Capture the cell that displays the provided text and extract its [x, y] central coordinate. 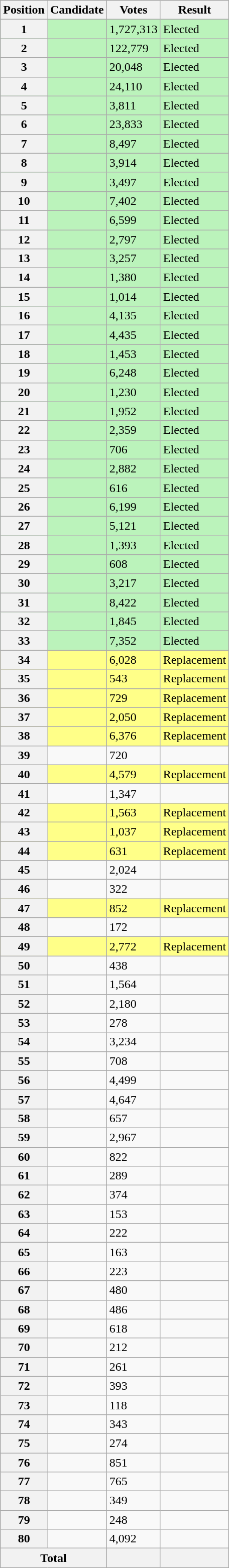
36 [24, 698]
349 [134, 1501]
3,234 [134, 1042]
23 [24, 449]
6,028 [134, 660]
78 [24, 1501]
59 [24, 1137]
1,952 [134, 411]
3,497 [134, 182]
374 [134, 1195]
32 [24, 622]
2,772 [134, 946]
486 [134, 1309]
4,135 [134, 316]
5 [24, 105]
44 [24, 851]
3,257 [134, 259]
322 [134, 889]
7,352 [134, 641]
50 [24, 966]
8 [24, 163]
729 [134, 698]
2,797 [134, 239]
6,599 [134, 220]
74 [24, 1424]
20,048 [134, 67]
720 [134, 755]
80 [24, 1539]
706 [134, 449]
1,563 [134, 812]
9 [24, 182]
852 [134, 908]
63 [24, 1214]
765 [134, 1482]
33 [24, 641]
57 [24, 1099]
35 [24, 679]
2,050 [134, 717]
17 [24, 335]
70 [24, 1348]
4,579 [134, 774]
11 [24, 220]
72 [24, 1386]
4,647 [134, 1099]
657 [134, 1118]
77 [24, 1482]
618 [134, 1329]
12 [24, 239]
45 [24, 870]
75 [24, 1443]
1,727,313 [134, 29]
Votes [134, 10]
47 [24, 908]
68 [24, 1309]
46 [24, 889]
4,435 [134, 335]
Total [54, 1558]
1,014 [134, 297]
22 [24, 430]
278 [134, 1023]
53 [24, 1023]
76 [24, 1463]
40 [24, 774]
23,833 [134, 125]
3 [24, 67]
34 [24, 660]
2,180 [134, 1004]
289 [134, 1176]
543 [134, 679]
261 [134, 1367]
58 [24, 1118]
3,811 [134, 105]
41 [24, 793]
4,092 [134, 1539]
67 [24, 1290]
7 [24, 144]
26 [24, 507]
29 [24, 564]
274 [134, 1443]
343 [134, 1424]
28 [24, 545]
21 [24, 411]
42 [24, 812]
51 [24, 985]
5,121 [134, 526]
14 [24, 278]
172 [134, 927]
Candidate [77, 10]
73 [24, 1405]
3,217 [134, 583]
4,499 [134, 1080]
223 [134, 1271]
13 [24, 259]
616 [134, 488]
71 [24, 1367]
Position [24, 10]
8,422 [134, 602]
1,380 [134, 278]
55 [24, 1061]
6,376 [134, 736]
65 [24, 1252]
38 [24, 736]
62 [24, 1195]
822 [134, 1156]
60 [24, 1156]
438 [134, 966]
54 [24, 1042]
52 [24, 1004]
48 [24, 927]
153 [134, 1214]
25 [24, 488]
1,393 [134, 545]
56 [24, 1080]
10 [24, 201]
393 [134, 1386]
1,453 [134, 354]
163 [134, 1252]
851 [134, 1463]
18 [24, 354]
61 [24, 1176]
24,110 [134, 86]
2,024 [134, 870]
708 [134, 1061]
15 [24, 297]
1,347 [134, 793]
66 [24, 1271]
2,359 [134, 430]
1,845 [134, 622]
480 [134, 1290]
7,402 [134, 201]
1,230 [134, 392]
64 [24, 1233]
19 [24, 373]
6,248 [134, 373]
608 [134, 564]
Result [194, 10]
43 [24, 831]
2 [24, 48]
8,497 [134, 144]
248 [134, 1520]
24 [24, 468]
3,914 [134, 163]
122,779 [134, 48]
1,564 [134, 985]
4 [24, 86]
212 [134, 1348]
2,882 [134, 468]
222 [134, 1233]
1,037 [134, 831]
1 [24, 29]
6 [24, 125]
16 [24, 316]
37 [24, 717]
6,199 [134, 507]
69 [24, 1329]
2,967 [134, 1137]
27 [24, 526]
39 [24, 755]
49 [24, 946]
30 [24, 583]
79 [24, 1520]
631 [134, 851]
20 [24, 392]
31 [24, 602]
118 [134, 1405]
